Detect which cell encompasses the target text, then output its (x, y) center coordinate. 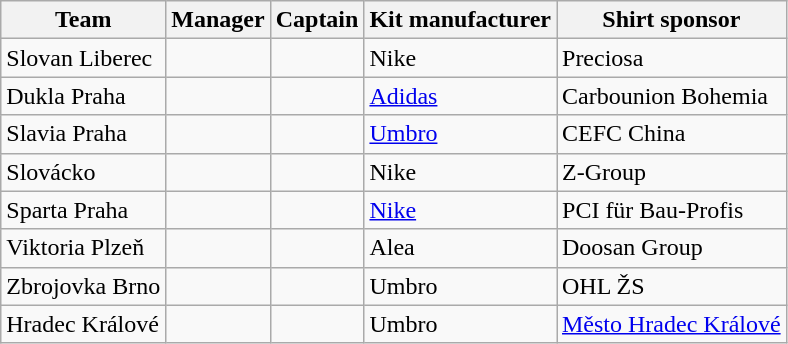
Manager (218, 20)
PCI für Bau-Profis (671, 210)
OHL ŽS (671, 286)
Captain (317, 20)
Doosan Group (671, 248)
Zbrojovka Brno (84, 286)
Slavia Praha (84, 134)
Preciosa (671, 58)
Viktoria Plzeň (84, 248)
CEFC China (671, 134)
Dukla Praha (84, 96)
Shirt sponsor (671, 20)
Slovan Liberec (84, 58)
Město Hradec Králové (671, 324)
Team (84, 20)
Z-Group (671, 172)
Kit manufacturer (460, 20)
Alea (460, 248)
Carbounion Bohemia (671, 96)
Adidas (460, 96)
Sparta Praha (84, 210)
Hradec Králové (84, 324)
Slovácko (84, 172)
